Return the [x, y] coordinate for the center point of the cell that contains the specified text.  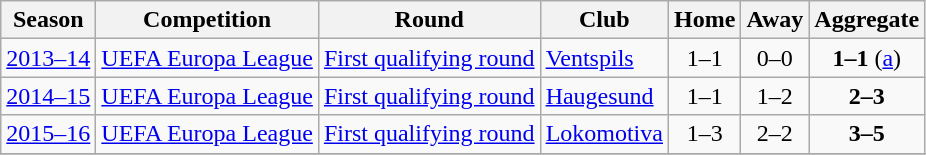
3–5 [867, 134]
Aggregate [867, 20]
Club [604, 20]
2014–15 [48, 96]
2013–14 [48, 58]
1–2 [775, 96]
2015–16 [48, 134]
Lokomotiva [604, 134]
1–3 [704, 134]
2–2 [775, 134]
Round [429, 20]
0–0 [775, 58]
Ventspils [604, 58]
2–3 [867, 96]
Haugesund [604, 96]
Season [48, 20]
Competition [208, 20]
Home [704, 20]
1–1 (a) [867, 58]
Away [775, 20]
